Determine the [x, y] coordinate at the center of the cell enclosing the given text.  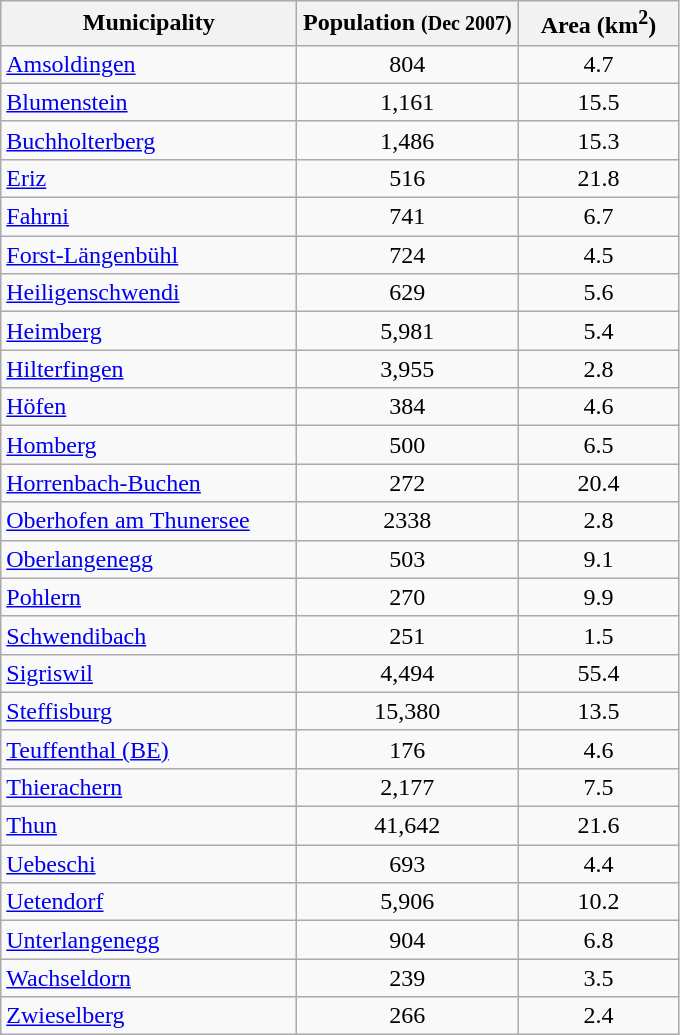
5.6 [598, 293]
5,906 [408, 902]
500 [408, 445]
Buchholterberg [149, 140]
2338 [408, 521]
270 [408, 597]
724 [408, 255]
Wachseldorn [149, 978]
Municipality [149, 24]
Heimberg [149, 331]
Population (Dec 2007) [408, 24]
15.5 [598, 102]
1,486 [408, 140]
Uebeschi [149, 864]
Horrenbach-Buchen [149, 483]
5.4 [598, 331]
9.9 [598, 597]
272 [408, 483]
3,955 [408, 369]
4.5 [598, 255]
41,642 [408, 826]
9.1 [598, 559]
Uetendorf [149, 902]
Pohlern [149, 597]
Steffisburg [149, 711]
Thun [149, 826]
384 [408, 407]
2,177 [408, 787]
Teuffenthal (BE) [149, 749]
1.5 [598, 635]
Fahrni [149, 217]
503 [408, 559]
55.4 [598, 673]
804 [408, 64]
7.5 [598, 787]
1,161 [408, 102]
Area (km2) [598, 24]
6.8 [598, 940]
6.5 [598, 445]
21.8 [598, 178]
6.7 [598, 217]
4.4 [598, 864]
4,494 [408, 673]
Höfen [149, 407]
Forst-Längenbühl [149, 255]
20.4 [598, 483]
741 [408, 217]
Amsoldingen [149, 64]
Oberhofen am Thunersee [149, 521]
251 [408, 635]
Blumenstein [149, 102]
239 [408, 978]
904 [408, 940]
Homberg [149, 445]
Zwieselberg [149, 1016]
693 [408, 864]
Thierachern [149, 787]
10.2 [598, 902]
629 [408, 293]
266 [408, 1016]
21.6 [598, 826]
176 [408, 749]
Schwendibach [149, 635]
516 [408, 178]
Sigriswil [149, 673]
Hilterfingen [149, 369]
Eriz [149, 178]
Oberlangenegg [149, 559]
Unterlangenegg [149, 940]
2.4 [598, 1016]
3.5 [598, 978]
5,981 [408, 331]
13.5 [598, 711]
4.7 [598, 64]
15.3 [598, 140]
15,380 [408, 711]
Heiligenschwendi [149, 293]
